Locate the cell with the specified text and output its (x, y) center coordinate. 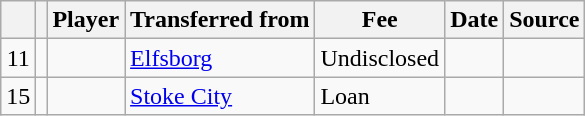
Date (474, 20)
Source (544, 20)
Loan (380, 96)
Fee (380, 20)
Player (86, 20)
Undisclosed (380, 58)
11 (18, 58)
Elfsborg (220, 58)
Transferred from (220, 20)
Stoke City (220, 96)
15 (18, 96)
